Return the (X, Y) coordinate for the center point of the cell that contains the specified text.  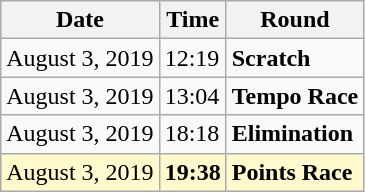
12:19 (192, 58)
Points Race (295, 172)
Date (80, 20)
Round (295, 20)
18:18 (192, 134)
Tempo Race (295, 96)
13:04 (192, 96)
Elimination (295, 134)
19:38 (192, 172)
Time (192, 20)
Scratch (295, 58)
